For the text-containing cell, return its midpoint in (x, y) coordinate format. 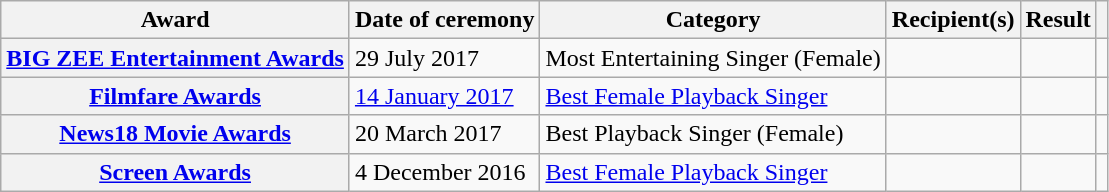
BIG ZEE Entertainment Awards (176, 58)
Screen Awards (176, 172)
Category (713, 20)
Best Playback Singer (Female) (713, 134)
Date of ceremony (444, 20)
4 December 2016 (444, 172)
20 March 2017 (444, 134)
Most Entertaining Singer (Female) (713, 58)
Result (1058, 20)
Filmfare Awards (176, 96)
14 January 2017 (444, 96)
News18 Movie Awards (176, 134)
Award (176, 20)
Recipient(s) (953, 20)
29 July 2017 (444, 58)
